Return the (X, Y) coordinate for the center point of the cell that contains the specified text.  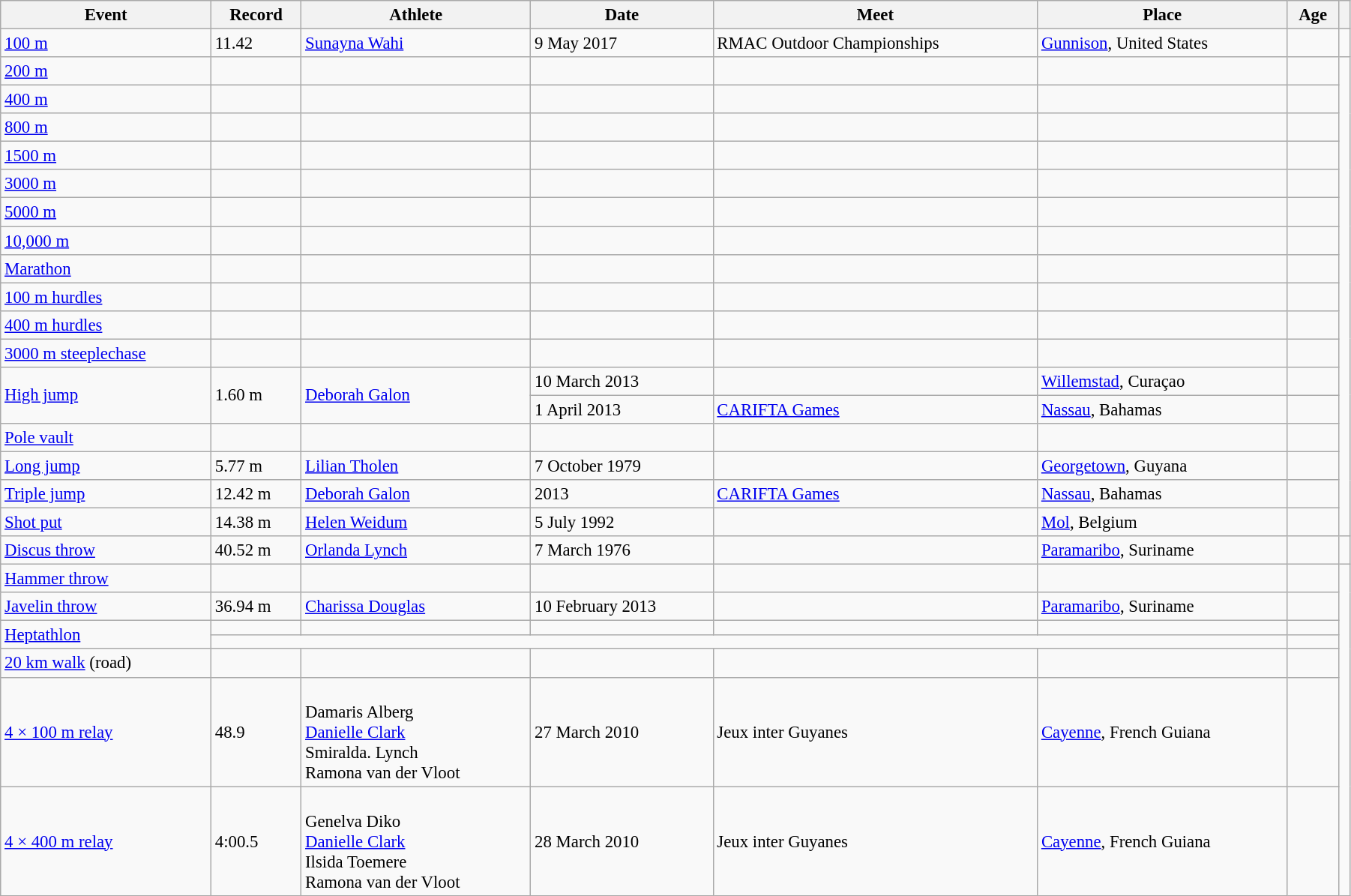
100 m (106, 43)
5000 m (106, 212)
4 × 100 m relay (106, 732)
100 m hurdles (106, 297)
4 × 400 m relay (106, 841)
Charissa Douglas (416, 607)
1.60 m (256, 396)
Shot put (106, 523)
Mol, Belgium (1162, 523)
Place (1162, 15)
Athlete (416, 15)
Event (106, 15)
Javelin throw (106, 607)
7 March 1976 (622, 550)
36.94 m (256, 607)
Helen Weidum (416, 523)
3000 m steeplechase (106, 353)
RMAC Outdoor Championships (876, 43)
4:00.5 (256, 841)
10 March 2013 (622, 382)
800 m (106, 127)
400 m hurdles (106, 325)
High jump (106, 396)
5 July 1992 (622, 523)
Record (256, 15)
Age (1313, 15)
Sunayna Wahi (416, 43)
Long jump (106, 466)
10 February 2013 (622, 607)
1 April 2013 (622, 409)
48.9 (256, 732)
2013 (622, 494)
10,000 m (106, 241)
28 March 2010 (622, 841)
Triple jump (106, 494)
Discus throw (106, 550)
200 m (106, 71)
Heptathlon (106, 635)
7 October 1979 (622, 466)
Marathon (106, 268)
1500 m (106, 156)
20 km walk (road) (106, 664)
11.42 (256, 43)
Damaris AlbergDanielle ClarkSmiralda. LynchRamona van der Vloot (416, 732)
Lilian Tholen (416, 466)
400 m (106, 100)
5.77 m (256, 466)
40.52 m (256, 550)
Willemstad, Curaçao (1162, 382)
Gunnison, United States (1162, 43)
3000 m (106, 184)
14.38 m (256, 523)
Genelva DikoDanielle ClarkIlsida ToemereRamona van der Vloot (416, 841)
Meet (876, 15)
12.42 m (256, 494)
Date (622, 15)
Georgetown, Guyana (1162, 466)
Hammer throw (106, 579)
27 March 2010 (622, 732)
Orlanda Lynch (416, 550)
9 May 2017 (622, 43)
Pole vault (106, 438)
